Scan for the cell matching the given text and deliver its [x, y] coordinate at center. 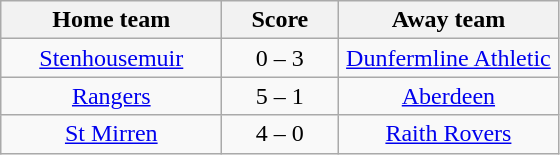
0 – 3 [280, 58]
5 – 1 [280, 96]
Aberdeen [448, 96]
Raith Rovers [448, 134]
Rangers [112, 96]
4 – 0 [280, 134]
Home team [112, 20]
Stenhousemuir [112, 58]
Away team [448, 20]
St Mirren [112, 134]
Dunfermline Athletic [448, 58]
Score [280, 20]
